Provide the [x, y] coordinate of the cell's center where the given text is located.  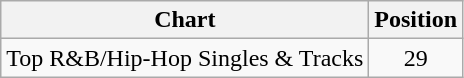
Top R&B/Hip-Hop Singles & Tracks [185, 58]
Position [416, 20]
29 [416, 58]
Chart [185, 20]
